Determine the (x, y) coordinate at the center of the cell enclosing the given text.  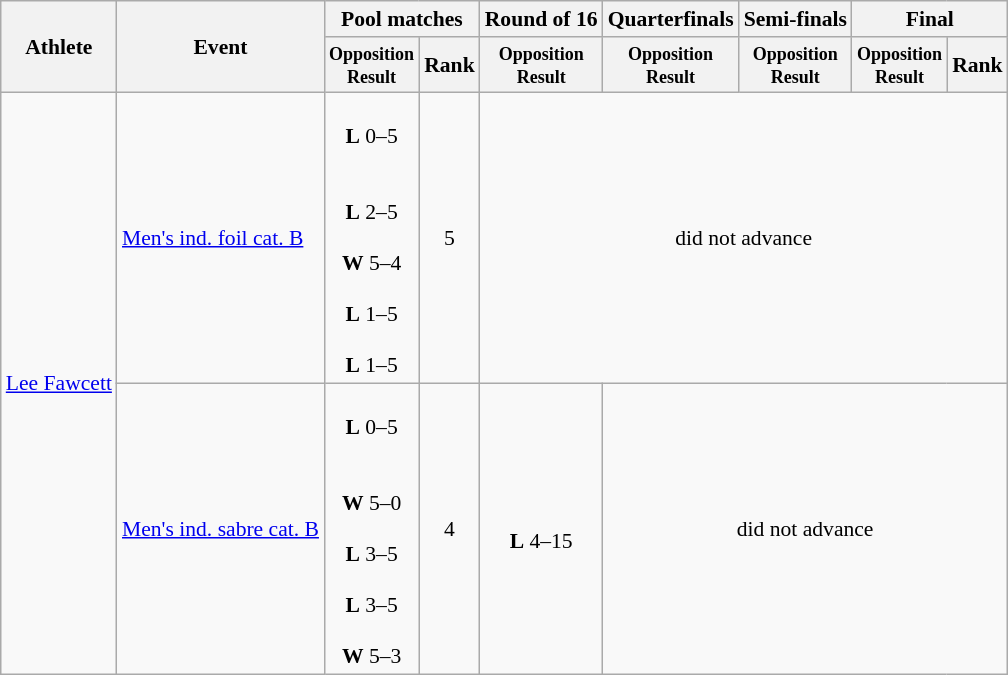
Final (930, 19)
Athlete (59, 47)
Lee Fawcett (59, 384)
5 (450, 238)
Men's ind. sabre cat. B (220, 530)
Men's ind. foil cat. B (220, 238)
Quarterfinals (671, 19)
Event (220, 47)
L 0–5W 5–0 L 3–5 L 3–5 W 5–3 (372, 530)
L 4–15 (542, 530)
4 (450, 530)
Semi-finals (796, 19)
L 0–5 L 2–5 W 5–4 L 1–5 L 1–5 (372, 238)
Pool matches (402, 19)
Round of 16 (542, 19)
